Identify which cell holds the provided text, then report its (X, Y) central coordinate. 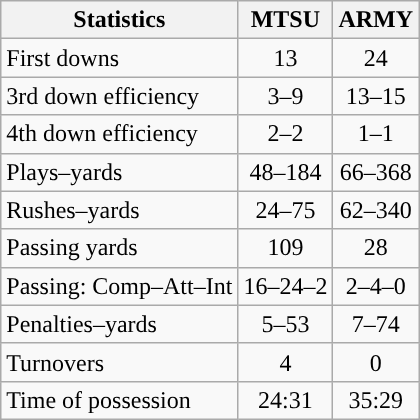
MTSU (286, 20)
0 (376, 362)
48–184 (286, 172)
24:31 (286, 400)
7–74 (376, 324)
Rushes–yards (120, 210)
Statistics (120, 20)
Passing yards (120, 248)
3–9 (286, 96)
24–75 (286, 210)
24 (376, 58)
Time of possession (120, 400)
62–340 (376, 210)
13–15 (376, 96)
2–2 (286, 134)
3rd down efficiency (120, 96)
4 (286, 362)
16–24–2 (286, 286)
Turnovers (120, 362)
109 (286, 248)
13 (286, 58)
66–368 (376, 172)
Plays–yards (120, 172)
28 (376, 248)
Penalties–yards (120, 324)
1–1 (376, 134)
2–4–0 (376, 286)
ARMY (376, 20)
35:29 (376, 400)
5–53 (286, 324)
4th down efficiency (120, 134)
First downs (120, 58)
Passing: Comp–Att–Int (120, 286)
